Determine the (x, y) coordinate at the center of the cell enclosing the given text.  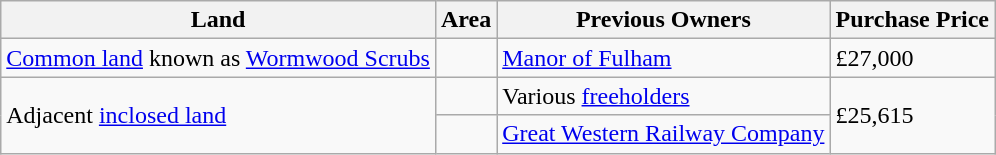
Adjacent inclosed land (218, 115)
Previous Owners (664, 20)
Area (466, 20)
Common land known as Wormwood Scrubs (218, 58)
Land (218, 20)
£27,000 (912, 58)
Various freeholders (664, 96)
Manor of Fulham (664, 58)
Great Western Railway Company (664, 134)
£25,615 (912, 115)
Purchase Price (912, 20)
